Return the [X, Y] coordinate for the center point of the cell that contains the specified text.  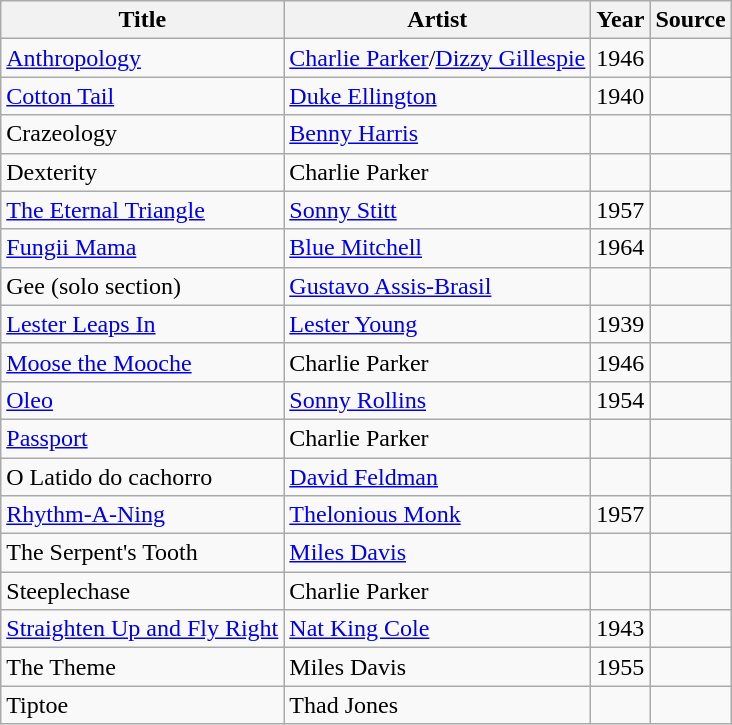
Anthropology [142, 58]
Dexterity [142, 172]
The Serpent's Tooth [142, 553]
David Feldman [438, 477]
1943 [620, 629]
Oleo [142, 400]
Cotton Tail [142, 96]
O Latido do cachorro [142, 477]
1940 [620, 96]
Steeplechase [142, 591]
1955 [620, 667]
Title [142, 20]
Tiptoe [142, 705]
Blue Mitchell [438, 248]
The Eternal Triangle [142, 210]
Thelonious Monk [438, 515]
Moose the Mooche [142, 362]
Lester Leaps In [142, 324]
Sonny Rollins [438, 400]
Sonny Stitt [438, 210]
Crazeology [142, 134]
Nat King Cole [438, 629]
Artist [438, 20]
Passport [142, 438]
The Theme [142, 667]
Gee (solo section) [142, 286]
Lester Young [438, 324]
Charlie Parker/Dizzy Gillespie [438, 58]
Rhythm-A-Ning [142, 515]
Thad Jones [438, 705]
Duke Ellington [438, 96]
Straighten Up and Fly Right [142, 629]
Fungii Mama [142, 248]
1964 [620, 248]
Gustavo Assis-Brasil [438, 286]
Year [620, 20]
Source [690, 20]
Benny Harris [438, 134]
1954 [620, 400]
1939 [620, 324]
